Locate the cell with the specified text and output its (x, y) center coordinate. 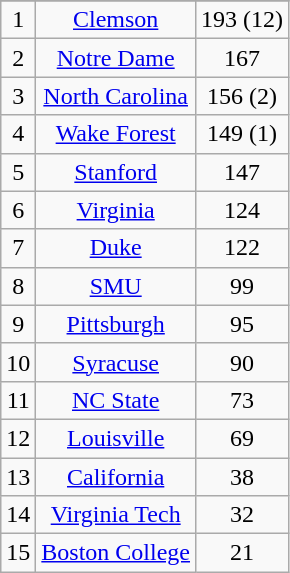
2 (18, 58)
Syracuse (116, 362)
Virginia (116, 210)
147 (242, 172)
Duke (116, 248)
Wake Forest (116, 134)
SMU (116, 286)
7 (18, 248)
193 (12) (242, 20)
Boston College (116, 553)
4 (18, 134)
Louisville (116, 438)
167 (242, 58)
15 (18, 553)
99 (242, 286)
124 (242, 210)
90 (242, 362)
149 (1) (242, 134)
Notre Dame (116, 58)
3 (18, 96)
6 (18, 210)
5 (18, 172)
8 (18, 286)
9 (18, 324)
NC State (116, 400)
69 (242, 438)
32 (242, 515)
1 (18, 20)
13 (18, 477)
12 (18, 438)
122 (242, 248)
14 (18, 515)
North Carolina (116, 96)
156 (2) (242, 96)
38 (242, 477)
Stanford (116, 172)
10 (18, 362)
95 (242, 324)
California (116, 477)
Clemson (116, 20)
21 (242, 553)
Pittsburgh (116, 324)
73 (242, 400)
Virginia Tech (116, 515)
11 (18, 400)
